Return (x, y) of the center of cell containing provided text 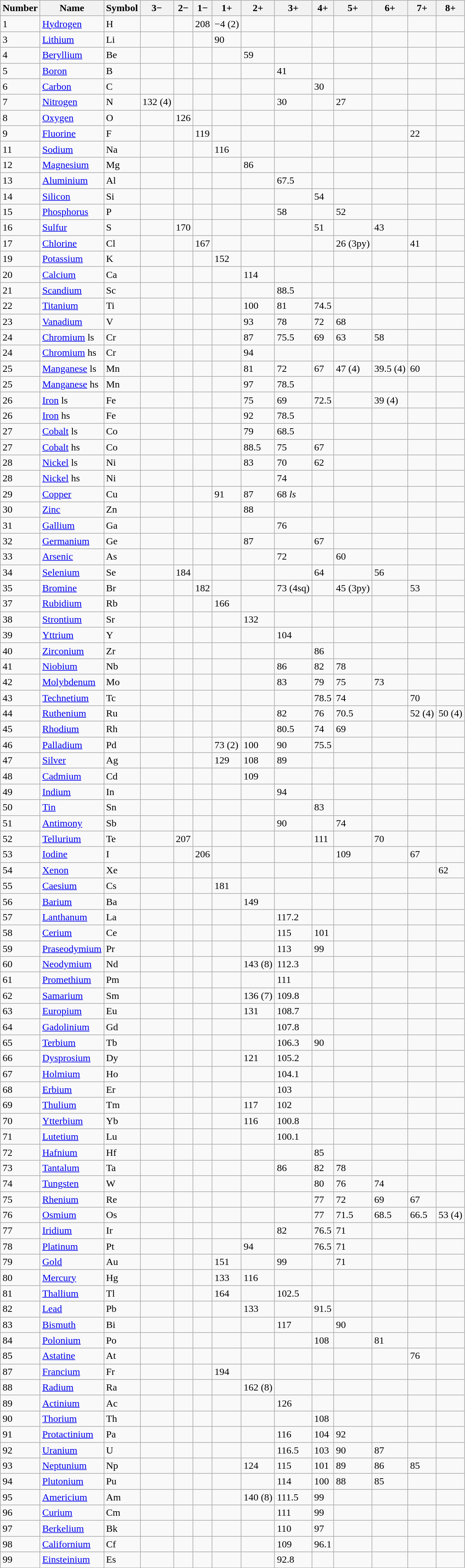
48 (20, 776)
95 (20, 1497)
Silicon (72, 196)
Americium (72, 1497)
Li (122, 40)
Ba (122, 901)
32 (20, 541)
84 (20, 1340)
33 (20, 557)
Nd (122, 964)
Pt (122, 1246)
140 (8) (258, 1497)
Cerium (72, 933)
Al (122, 180)
40 (20, 651)
100.8 (293, 1121)
9 (20, 133)
Ag (122, 761)
Osmium (72, 1215)
As (122, 557)
K (122, 259)
B (122, 71)
Ac (122, 1403)
42 (20, 682)
Tb (122, 1043)
Po (122, 1340)
U (122, 1450)
Tin (72, 807)
39 (4) (390, 400)
Barium (72, 901)
20 (20, 275)
P (122, 212)
53 (4) (450, 1215)
96 (20, 1513)
Gallium (72, 525)
Samarium (72, 996)
Tc (122, 698)
Au (122, 1262)
Oxygen (72, 118)
Cobalt hs (72, 447)
11 (20, 149)
Chlorine (72, 243)
Polonium (72, 1340)
52 (4) (422, 714)
Calcium (72, 275)
34 (20, 572)
Selenium (72, 572)
17 (20, 243)
Thulium (72, 1105)
Nickel ls (72, 463)
V (122, 322)
C (122, 86)
74.5 (323, 306)
13 (20, 180)
65 (20, 1043)
La (122, 917)
Ir (122, 1231)
132 (4) (157, 102)
Uranium (72, 1450)
Radium (72, 1387)
Es (122, 1560)
Ge (122, 541)
47 (20, 761)
Technetium (72, 698)
26 (3py) (353, 243)
Cadmium (72, 776)
Fr (122, 1372)
102.5 (293, 1293)
Er (122, 1090)
Francium (72, 1372)
1− (202, 8)
1+ (227, 8)
Ga (122, 525)
5+ (353, 8)
208 (202, 24)
Vanadium (72, 322)
Einsteinium (72, 1560)
Iron hs (72, 415)
Tl (122, 1293)
31 (20, 525)
Neptunium (72, 1466)
F (122, 133)
Sulfur (72, 228)
Iridium (72, 1231)
Silver (72, 761)
39.5 (4) (390, 369)
143 (8) (258, 964)
2+ (258, 8)
184 (184, 572)
Cs (122, 886)
Lithium (72, 40)
Xe (122, 870)
Mg (122, 165)
Promethium (72, 980)
Bi (122, 1325)
Berkelium (72, 1528)
Plutonium (72, 1482)
6+ (390, 8)
7+ (422, 8)
Ruthenium (72, 714)
Iron ls (72, 400)
Sm (122, 996)
96.1 (323, 1544)
Rb (122, 604)
Cu (122, 494)
Thorium (72, 1419)
7 (20, 102)
206 (202, 854)
136 (7) (258, 996)
Chromium ls (72, 337)
100.1 (293, 1136)
8+ (450, 8)
Pd (122, 745)
91.5 (323, 1309)
Se (122, 572)
Californium (72, 1544)
At (122, 1356)
Europium (72, 1011)
70.5 (353, 714)
Mercury (72, 1278)
Sn (122, 807)
H (122, 24)
8 (20, 118)
Fluorine (72, 133)
Platinum (72, 1246)
49 (20, 792)
106.3 (293, 1043)
15 (20, 212)
Yttrium (72, 635)
80.5 (293, 729)
105.2 (293, 1058)
Tantalum (72, 1168)
117.2 (293, 917)
47 (4) (353, 369)
Rhodium (72, 729)
Boron (72, 71)
Y (122, 635)
Lutetium (72, 1136)
102 (293, 1105)
Ru (122, 714)
Rh (122, 729)
Th (122, 1419)
55 (20, 886)
Protactinium (72, 1434)
66 (20, 1058)
21 (20, 290)
Ho (122, 1074)
Thallium (72, 1293)
Tm (122, 1105)
Nickel hs (72, 478)
45 (20, 729)
Gd (122, 1027)
Germanium (72, 541)
3 (20, 40)
Zn (122, 510)
Bk (122, 1528)
108.7 (293, 1011)
Indium (72, 792)
Pu (122, 1482)
39 (20, 635)
Potassium (72, 259)
104.1 (293, 1074)
−4 (2) (227, 24)
Neodymium (72, 964)
Cl (122, 243)
194 (227, 1372)
164 (227, 1293)
3+ (293, 8)
38 (20, 619)
109.8 (293, 996)
4 (20, 55)
Arsenic (72, 557)
Sb (122, 823)
Te (122, 839)
44 (20, 714)
Symbol (122, 8)
Molybdenum (72, 682)
45 (3py) (353, 588)
Gadolinium (72, 1027)
182 (202, 588)
131 (258, 1011)
73 (2) (227, 745)
112.3 (293, 964)
12 (20, 165)
Pb (122, 1309)
181 (227, 886)
Bismuth (72, 1325)
Manganese hs (72, 384)
Holmium (72, 1074)
Lanthanum (72, 917)
92.8 (293, 1560)
Si (122, 196)
Pa (122, 1434)
Beryllium (72, 55)
Actinium (72, 1403)
1 (20, 24)
Strontium (72, 619)
W (122, 1183)
Eu (122, 1011)
4+ (323, 8)
Iodine (72, 854)
Os (122, 1215)
Zirconium (72, 651)
Xenon (72, 870)
68 ls (293, 494)
29 (20, 494)
Copper (72, 494)
16 (20, 228)
Praseodymium (72, 948)
207 (184, 839)
170 (184, 228)
Palladium (72, 745)
Sr (122, 619)
19 (20, 259)
Lu (122, 1136)
98 (20, 1544)
67.5 (293, 180)
Cobalt ls (72, 431)
Number (20, 8)
Rhenium (72, 1199)
Np (122, 1466)
Nb (122, 666)
Re (122, 1199)
Hg (122, 1278)
Antimony (72, 823)
Be (122, 55)
Magnesium (72, 165)
23 (20, 322)
Hydrogen (72, 24)
46 (20, 745)
Sodium (72, 149)
Tellurium (72, 839)
Dy (122, 1058)
124 (258, 1466)
Lead (72, 1309)
Ce (122, 933)
Scandium (72, 290)
Chromium hs (72, 353)
35 (20, 588)
Pr (122, 948)
119 (202, 133)
Cf (122, 1544)
Zinc (72, 510)
In (122, 792)
66.5 (422, 1215)
5 (20, 71)
Ti (122, 306)
129 (227, 761)
S (122, 228)
Ra (122, 1387)
Astatine (72, 1356)
Nitrogen (72, 102)
Sc (122, 290)
37 (20, 604)
107.8 (293, 1027)
Hafnium (72, 1152)
116.5 (293, 1450)
57 (20, 917)
Ca (122, 275)
Manganese ls (72, 369)
Tungsten (72, 1183)
O (122, 118)
Hf (122, 1152)
Zr (122, 651)
Na (122, 149)
Bromine (72, 588)
167 (202, 243)
Br (122, 588)
110 (293, 1528)
50 (4) (450, 714)
I (122, 854)
Ytterbium (72, 1121)
162 (8) (258, 1387)
Terbium (72, 1043)
Gold (72, 1262)
149 (258, 901)
Caesium (72, 886)
72.5 (323, 400)
50 (20, 807)
Aluminium (72, 180)
121 (258, 1058)
132 (258, 619)
Niobium (72, 666)
Titanium (72, 306)
6 (20, 86)
Rubidium (72, 604)
3− (157, 8)
73 (4sq) (293, 588)
Curium (72, 1513)
151 (227, 1262)
14 (20, 196)
Name (72, 8)
Mo (122, 682)
111.5 (293, 1497)
Dysprosium (72, 1058)
61 (20, 980)
2− (184, 8)
Cm (122, 1513)
152 (227, 259)
Pm (122, 980)
Yb (122, 1121)
113 (293, 948)
Cd (122, 776)
Erbium (72, 1090)
Am (122, 1497)
N (122, 102)
Ta (122, 1168)
166 (227, 604)
Phosphorus (72, 212)
Carbon (72, 86)
71.5 (353, 1215)
